Output the [X, Y] coordinate of the center of the cell containing the given text.  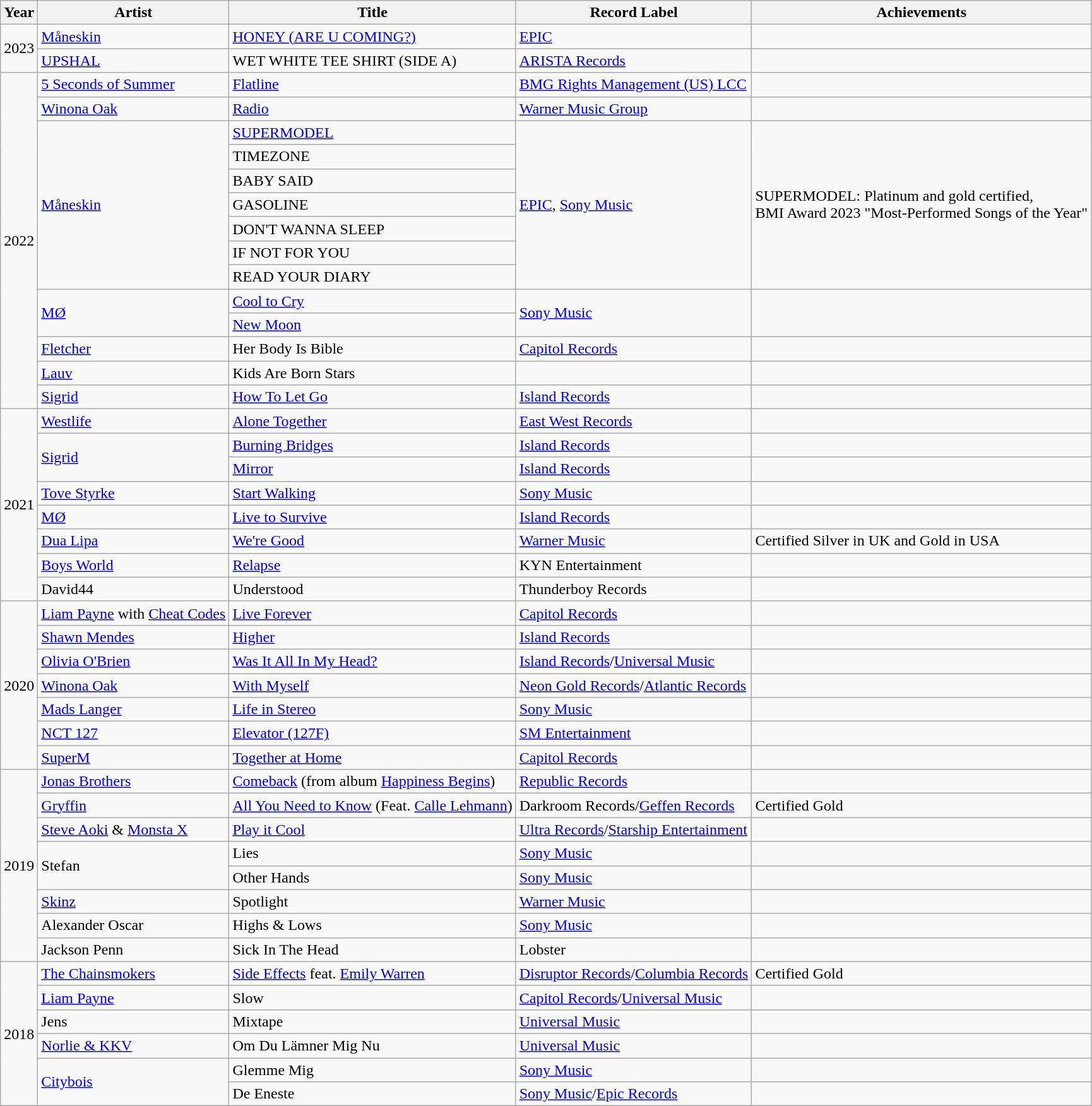
SUPERMODEL: Platinum and gold certified,BMI Award 2023 "Most-Performed Songs of the Year" [922, 205]
Steve Aoki & Monsta X [134, 829]
Island Records/Universal Music [634, 661]
Highs & Lows [372, 925]
De Eneste [372, 1094]
Shawn Mendes [134, 637]
READ YOUR DIARY [372, 276]
Gryffin [134, 806]
Relapse [372, 565]
Liam Payne with Cheat Codes [134, 613]
Her Body Is Bible [372, 349]
Live Forever [372, 613]
Artist [134, 13]
Glemme Mig [372, 1070]
Om Du Lämner Mig Nu [372, 1045]
EPIC, Sony Music [634, 205]
Thunderboy Records [634, 589]
SuperM [134, 758]
2019 [19, 865]
BABY SAID [372, 181]
Jackson Penn [134, 949]
Live to Survive [372, 517]
Skinz [134, 901]
Jens [134, 1021]
Fletcher [134, 349]
Certified Silver in UK and Gold in USA [922, 541]
Jonas Brothers [134, 782]
SM Entertainment [634, 734]
We're Good [372, 541]
Lies [372, 853]
Lobster [634, 949]
Mirror [372, 469]
Warner Music Group [634, 109]
BMG Rights Management (US) LCC [634, 85]
DON'T WANNA SLEEP [372, 229]
Flatline [372, 85]
Comeback (from album Happiness Begins) [372, 782]
Republic Records [634, 782]
Together at Home [372, 758]
Liam Payne [134, 997]
Alone Together [372, 421]
Other Hands [372, 877]
Elevator (127F) [372, 734]
Record Label [634, 13]
Title [372, 13]
KYN Entertainment [634, 565]
Mads Langer [134, 710]
Understood [372, 589]
Slow [372, 997]
TIMEZONE [372, 157]
Spotlight [372, 901]
Capitol Records/Universal Music [634, 997]
Olivia O'Brien [134, 661]
Play it Cool [372, 829]
NCT 127 [134, 734]
Tove Styrke [134, 493]
Alexander Oscar [134, 925]
WET WHITE TEE SHIRT (SIDE A) [372, 61]
Boys World [134, 565]
Westlife [134, 421]
IF NOT FOR YOU [372, 253]
Side Effects feat. Emily Warren [372, 973]
Year [19, 13]
2020 [19, 685]
Radio [372, 109]
All You Need to Know (Feat. Calle Lehmann) [372, 806]
SUPERMODEL [372, 133]
Citybois [134, 1082]
2023 [19, 49]
East West Records [634, 421]
Sick In The Head [372, 949]
HONEY (ARE U COMING?) [372, 37]
Start Walking [372, 493]
Was It All In My Head? [372, 661]
Sony Music/Epic Records [634, 1094]
Cool to Cry [372, 301]
New Moon [372, 325]
Mixtape [372, 1021]
ARISTA Records [634, 61]
Lauv [134, 373]
Disruptor Records/Columbia Records [634, 973]
GASOLINE [372, 205]
How To Let Go [372, 397]
Neon Gold Records/Atlantic Records [634, 685]
Ultra Records/Starship Entertainment [634, 829]
With Myself [372, 685]
Stefan [134, 865]
Dua Lipa [134, 541]
David44 [134, 589]
Darkroom Records/Geffen Records [634, 806]
Burning Bridges [372, 445]
2018 [19, 1033]
Life in Stereo [372, 710]
Norlie & KKV [134, 1045]
Kids Are Born Stars [372, 373]
Achievements [922, 13]
2022 [19, 241]
EPIC [634, 37]
5 Seconds of Summer [134, 85]
2021 [19, 505]
UPSHAL [134, 61]
Higher [372, 637]
The Chainsmokers [134, 973]
